Provide the (x, y) coordinate of the cell's center where the given text is located.  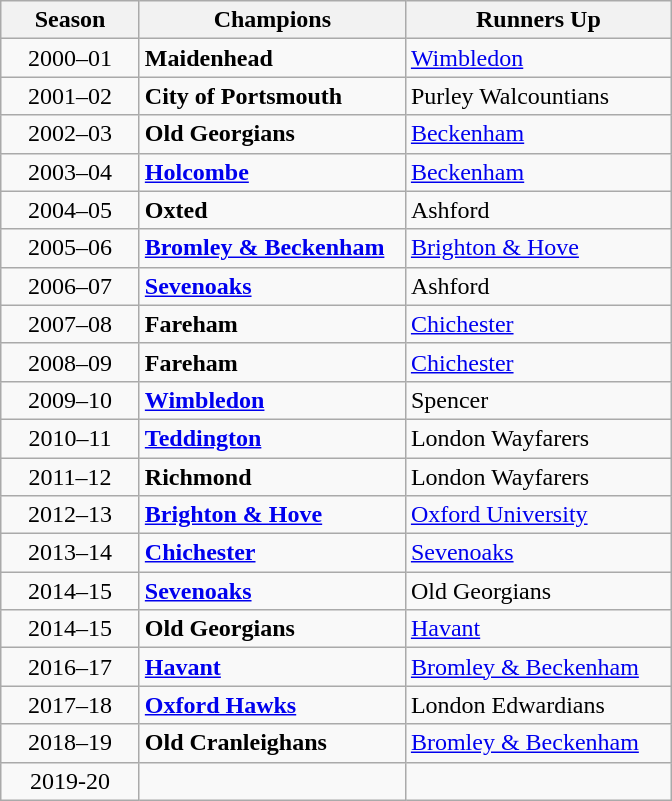
Season (70, 20)
2001–02 (70, 96)
2012–13 (70, 515)
Teddington (272, 438)
2019-20 (70, 781)
2007–08 (70, 324)
2004–05 (70, 210)
2009–10 (70, 400)
2016–17 (70, 667)
Runners Up (538, 20)
2000–01 (70, 58)
2005–06 (70, 248)
Holcombe (272, 172)
2008–09 (70, 362)
2002–03 (70, 134)
2018–19 (70, 743)
Oxted (272, 210)
2003–04 (70, 172)
2006–07 (70, 286)
Purley Walcountians (538, 96)
Champions (272, 20)
Oxford Hawks (272, 705)
London Edwardians (538, 705)
2010–11 (70, 438)
Old Cranleighans (272, 743)
2017–18 (70, 705)
Richmond (272, 477)
2013–14 (70, 553)
2011–12 (70, 477)
Maidenhead (272, 58)
Oxford University (538, 515)
City of Portsmouth (272, 96)
Spencer (538, 400)
